From the cell containing the given text, extract its center point as [X, Y] coordinate. 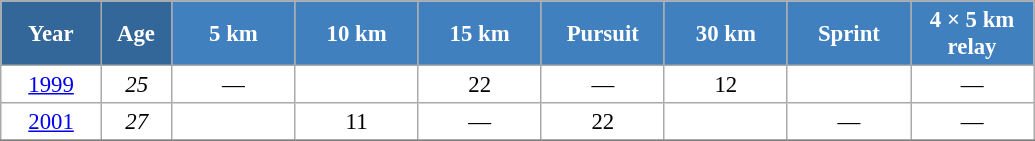
11 [356, 122]
10 km [356, 34]
Year [52, 34]
Pursuit [602, 34]
27 [136, 122]
12 [726, 85]
1999 [52, 85]
5 km [234, 34]
4 × 5 km relay [972, 34]
30 km [726, 34]
Sprint [848, 34]
2001 [52, 122]
Age [136, 34]
25 [136, 85]
15 km [480, 34]
